Determine the [X, Y] coordinate at the center of the cell enclosing the given text.  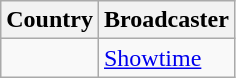
Showtime [166, 58]
Country [50, 20]
Broadcaster [166, 20]
